For the text-containing cell, return its midpoint in (x, y) coordinate format. 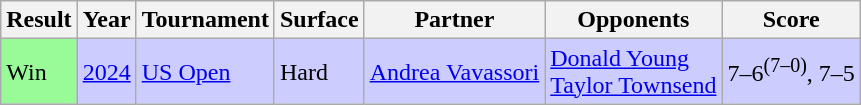
Opponents (634, 20)
Win (39, 72)
Andrea Vavassori (454, 72)
Donald Young Taylor Townsend (634, 72)
Partner (454, 20)
Surface (319, 20)
US Open (205, 72)
Year (106, 20)
Result (39, 20)
7–6(7–0), 7–5 (791, 72)
Tournament (205, 20)
2024 (106, 72)
Score (791, 20)
Hard (319, 72)
